Provide the (x, y) coordinate of the cell's center where the given text is located.  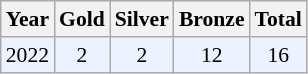
2022 (28, 55)
Bronze (212, 19)
Total (278, 19)
Gold (82, 19)
Silver (142, 19)
Year (28, 19)
12 (212, 55)
16 (278, 55)
